Determine the [X, Y] coordinate at the center of the cell enclosing the given text.  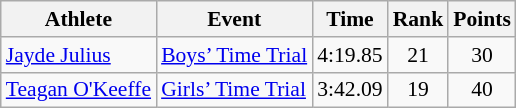
Time [350, 19]
Jayde Julius [78, 55]
19 [418, 90]
21 [418, 55]
Teagan O'Keeffe [78, 90]
Boys’ Time Trial [234, 55]
Points [482, 19]
4:19.85 [350, 55]
30 [482, 55]
Event [234, 19]
Athlete [78, 19]
Girls’ Time Trial [234, 90]
Rank [418, 19]
3:42.09 [350, 90]
40 [482, 90]
